Pinpoint the cell where the given text exists, returning its (x, y) midpoint coordinate. 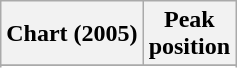
Chart (2005) (72, 34)
Peakposition (189, 34)
